Output the (x, y) coordinate of the center of the cell containing the given text.  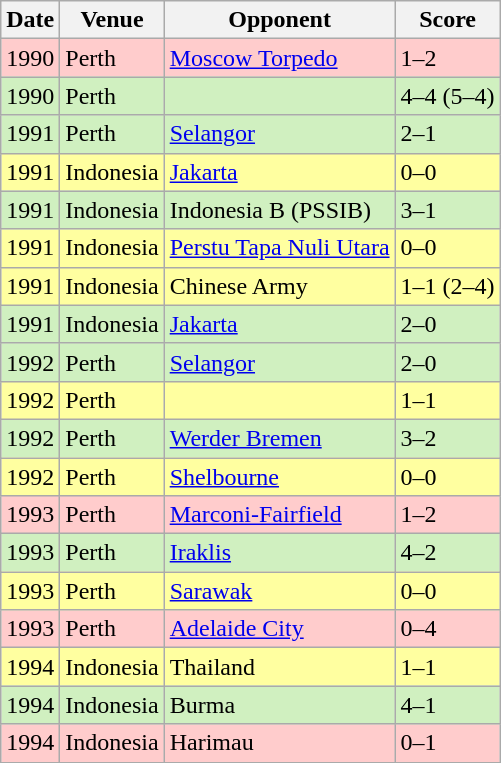
Score (448, 20)
Date (30, 20)
0–1 (448, 743)
Venue (112, 20)
Perstu Tapa Nuli Utara (280, 248)
Thailand (280, 667)
Moscow Torpedo (280, 58)
Burma (280, 705)
0–4 (448, 629)
Werder Bremen (280, 438)
Iraklis (280, 553)
Adelaide City (280, 629)
Marconi-Fairfield (280, 515)
3–1 (448, 210)
4–1 (448, 705)
Chinese Army (280, 286)
Harimau (280, 743)
Shelbourne (280, 477)
4–4 (5–4) (448, 96)
Opponent (280, 20)
4–2 (448, 553)
3–2 (448, 438)
Indonesia B (PSSIB) (280, 210)
1–1 (2–4) (448, 286)
2–1 (448, 134)
Sarawak (280, 591)
